Detect which cell encompasses the target text, then output its [x, y] center coordinate. 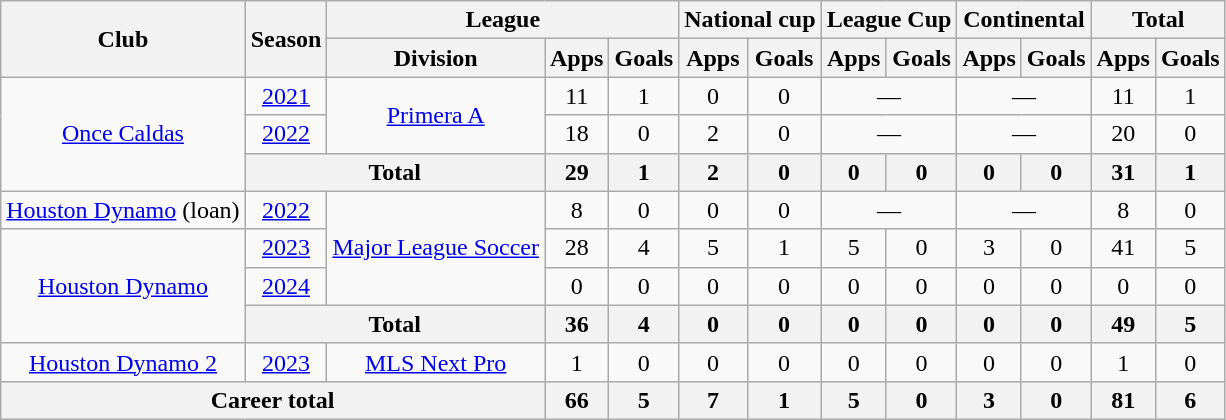
49 [1123, 324]
Career total [273, 400]
MLS Next Pro [436, 362]
Houston Dynamo 2 [123, 362]
National cup [750, 20]
20 [1123, 134]
66 [576, 400]
7 [713, 400]
Major League Soccer [436, 248]
Houston Dynamo (loan) [123, 210]
18 [576, 134]
2021 [286, 96]
Primera A [436, 115]
41 [1123, 248]
36 [576, 324]
Season [286, 39]
29 [576, 172]
League Cup [889, 20]
Club [123, 39]
League [503, 20]
28 [576, 248]
Once Caldas [123, 134]
81 [1123, 400]
31 [1123, 172]
Continental [1024, 20]
2024 [286, 286]
6 [1190, 400]
Division [436, 58]
Houston Dynamo [123, 286]
